Extract the [x, y] coordinate from the center of the cell holding the provided text.  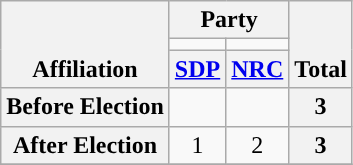
Affiliation [86, 44]
Party [228, 20]
After Election [86, 145]
SDP [197, 69]
Total [321, 44]
Before Election [86, 107]
2 [258, 145]
1 [197, 145]
NRC [258, 69]
